Detect which cell encompasses the target text, then output its (X, Y) center coordinate. 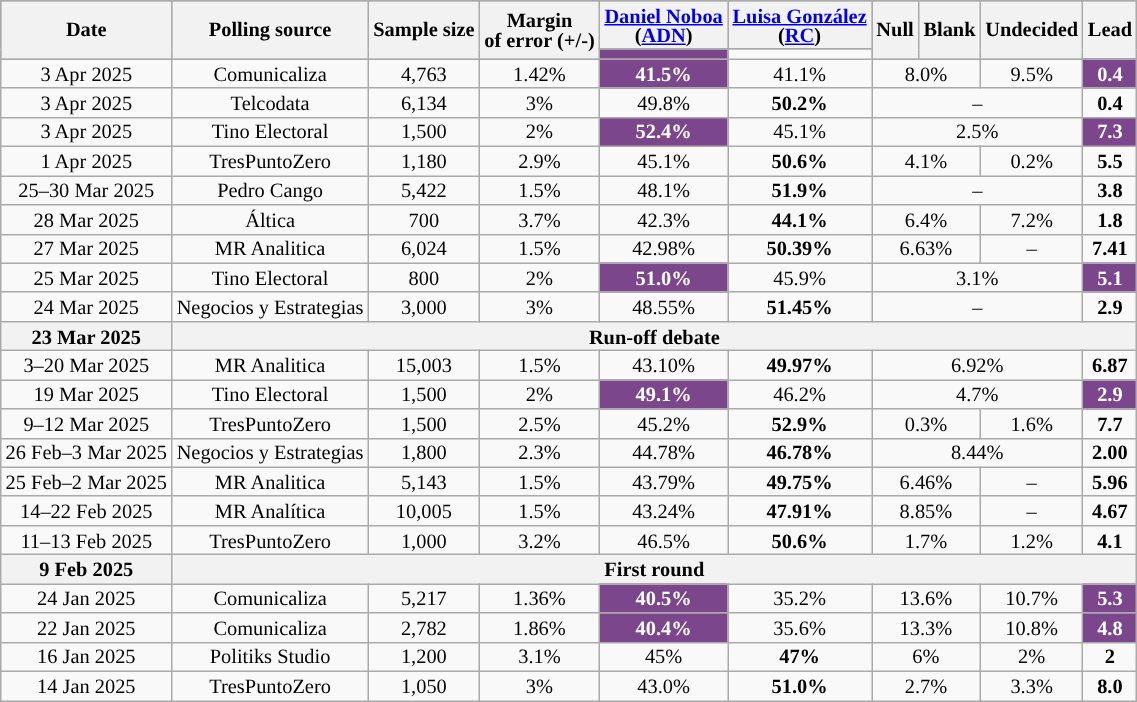
700 (424, 218)
9 Feb 2025 (86, 568)
6.63% (926, 248)
8.0 (1110, 686)
4.1% (926, 160)
8.44% (978, 452)
48.1% (664, 190)
43.0% (664, 686)
43.10% (664, 364)
2,782 (424, 628)
Daniel Noboa(ADN) (664, 24)
5.5 (1110, 160)
4,763 (424, 74)
41.5% (664, 74)
48.55% (664, 306)
1.86% (539, 628)
52.9% (800, 424)
5.3 (1110, 598)
46.2% (800, 394)
6,134 (424, 102)
5.96 (1110, 482)
6.87 (1110, 364)
40.4% (664, 628)
3.8 (1110, 190)
52.4% (664, 132)
3.7% (539, 218)
26 Feb–3 Mar 2025 (86, 452)
Marginof error (+/-) (539, 29)
1.8 (1110, 218)
Sample size (424, 29)
Áltica (270, 218)
Luisa González(RC) (800, 24)
Lead (1110, 29)
25 Feb–2 Mar 2025 (86, 482)
First round (654, 568)
6% (926, 656)
1,200 (424, 656)
45% (664, 656)
3.3% (1032, 686)
800 (424, 278)
4.67 (1110, 510)
44.1% (800, 218)
49.97% (800, 364)
13.3% (926, 628)
14–22 Feb 2025 (86, 510)
14 Jan 2025 (86, 686)
24 Mar 2025 (86, 306)
Blank (950, 29)
7.7 (1110, 424)
43.24% (664, 510)
42.3% (664, 218)
46.78% (800, 452)
24 Jan 2025 (86, 598)
1,180 (424, 160)
1,800 (424, 452)
5,422 (424, 190)
10,005 (424, 510)
4.8 (1110, 628)
46.5% (664, 540)
5,217 (424, 598)
49.1% (664, 394)
2.9% (539, 160)
6,024 (424, 248)
50.39% (800, 248)
0.2% (1032, 160)
47% (800, 656)
47.91% (800, 510)
9.5% (1032, 74)
19 Mar 2025 (86, 394)
28 Mar 2025 (86, 218)
7.2% (1032, 218)
2.7% (926, 686)
9–12 Mar 2025 (86, 424)
4.7% (978, 394)
49.8% (664, 102)
15,003 (424, 364)
25 Mar 2025 (86, 278)
22 Jan 2025 (86, 628)
1,000 (424, 540)
Run-off debate (654, 336)
16 Jan 2025 (86, 656)
40.5% (664, 598)
1.6% (1032, 424)
1.2% (1032, 540)
3.2% (539, 540)
10.7% (1032, 598)
0.3% (926, 424)
Null (896, 29)
35.6% (800, 628)
2.3% (539, 452)
2 (1110, 656)
44.78% (664, 452)
2.00 (1110, 452)
5,143 (424, 482)
11–13 Feb 2025 (86, 540)
7.3 (1110, 132)
51.45% (800, 306)
35.2% (800, 598)
51.9% (800, 190)
41.1% (800, 74)
Politiks Studio (270, 656)
1,050 (424, 686)
45.2% (664, 424)
6.4% (926, 218)
6.92% (978, 364)
10.8% (1032, 628)
25–30 Mar 2025 (86, 190)
43.79% (664, 482)
5.1 (1110, 278)
49.75% (800, 482)
Polling source (270, 29)
13.6% (926, 598)
Telcodata (270, 102)
4.1 (1110, 540)
3–20 Mar 2025 (86, 364)
8.0% (926, 74)
23 Mar 2025 (86, 336)
27 Mar 2025 (86, 248)
1.42% (539, 74)
42.98% (664, 248)
Undecided (1032, 29)
7.41 (1110, 248)
6.46% (926, 482)
1.36% (539, 598)
3,000 (424, 306)
50.2% (800, 102)
45.9% (800, 278)
8.85% (926, 510)
1 Apr 2025 (86, 160)
1.7% (926, 540)
MR Analítica (270, 510)
Pedro Cango (270, 190)
Date (86, 29)
